Capture the cell that displays the provided text and extract its (x, y) central coordinate. 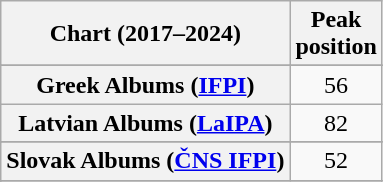
56 (336, 85)
Latvian Albums (LaIPA) (146, 123)
Peak position (336, 34)
Greek Albums (IFPI) (146, 85)
82 (336, 123)
Chart (2017–2024) (146, 34)
52 (336, 161)
Slovak Albums (ČNS IFPI) (146, 161)
